Determine the [x, y] coordinate at the center of the cell enclosing the given text.  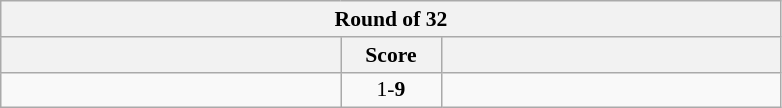
1-9 [391, 90]
Score [391, 55]
Round of 32 [391, 19]
